Return [x, y] of the center of cell containing provided text 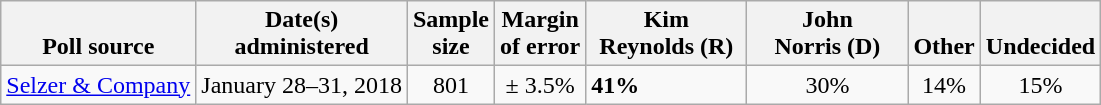
Selzer & Company [98, 85]
January 28–31, 2018 [302, 85]
± 3.5% [540, 85]
Marginof error [540, 34]
Undecided [1040, 34]
Other [944, 34]
41% [666, 85]
15% [1040, 85]
Date(s)administered [302, 34]
JohnNorris (D) [828, 34]
801 [450, 85]
Samplesize [450, 34]
Poll source [98, 34]
14% [944, 85]
KimReynolds (R) [666, 34]
30% [828, 85]
